Output the [X, Y] coordinate of the center of the cell containing the given text.  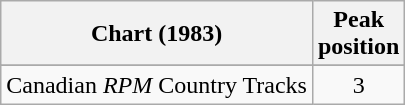
Canadian RPM Country Tracks [157, 85]
3 [358, 85]
Chart (1983) [157, 34]
Peakposition [358, 34]
